Detect which cell encompasses the target text, then output its (x, y) center coordinate. 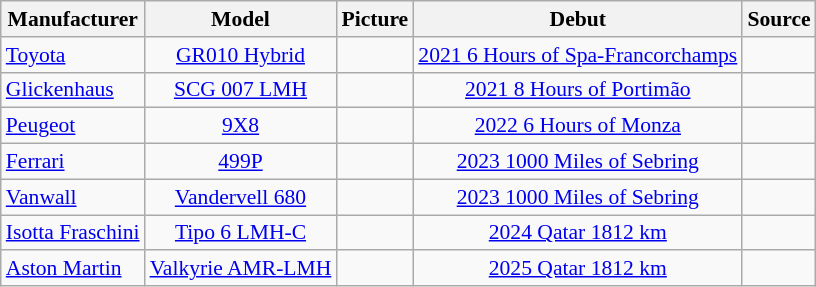
Vanwall (73, 197)
Source (778, 19)
2022 6 Hours of Monza (578, 126)
Debut (578, 19)
Manufacturer (73, 19)
2021 8 Hours of Portimão (578, 90)
Peugeot (73, 126)
Isotta Fraschini (73, 233)
Ferrari (73, 162)
Tipo 6 LMH-C (241, 233)
Aston Martin (73, 269)
SCG 007 LMH (241, 90)
9X8 (241, 126)
Valkyrie AMR-LMH (241, 269)
GR010 Hybrid (241, 55)
499P (241, 162)
2021 6 Hours of Spa-Francorchamps (578, 55)
Model (241, 19)
2024 Qatar 1812 km (578, 233)
Toyota (73, 55)
Glickenhaus (73, 90)
2025 Qatar 1812 km (578, 269)
Picture (374, 19)
Vandervell 680 (241, 197)
